For the text-containing cell, return its midpoint in [x, y] coordinate format. 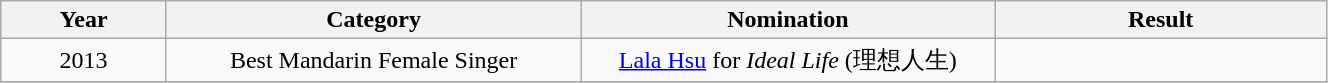
2013 [84, 60]
Best Mandarin Female Singer [373, 60]
Result [1160, 20]
Category [373, 20]
Year [84, 20]
Lala Hsu for Ideal Life (理想人生) [788, 60]
Nomination [788, 20]
